Pinpoint the cell where the given text exists, returning its (X, Y) midpoint coordinate. 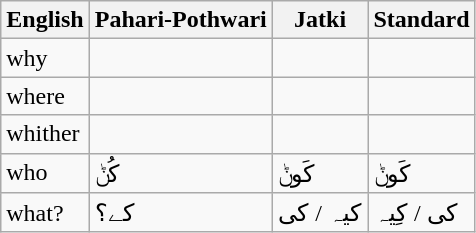
whither (45, 134)
کُݨ (180, 173)
Pahari-Pothwari (180, 20)
why (45, 58)
Standard (422, 20)
Jatki (320, 20)
کے؟ (180, 213)
where (45, 96)
who (45, 173)
کیہ / کی (320, 213)
کی / کِیہ (422, 213)
English (45, 20)
what? (45, 213)
